Pinpoint the cell where the given text exists, returning its [X, Y] midpoint coordinate. 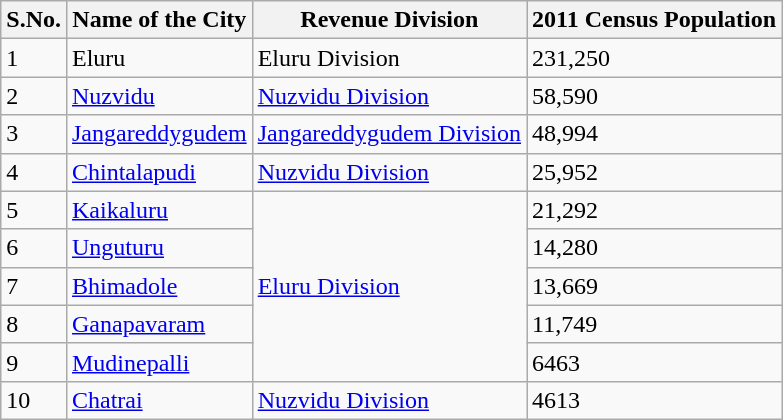
3 [34, 134]
8 [34, 324]
4 [34, 172]
Ganapavaram [159, 324]
Nuzvidu [159, 96]
Name of the City [159, 20]
Unguturu [159, 248]
25,952 [654, 172]
4613 [654, 400]
231,250 [654, 58]
2011 Census Population [654, 20]
13,669 [654, 286]
6 [34, 248]
1 [34, 58]
Eluru [159, 58]
48,994 [654, 134]
Jangareddygudem Division [389, 134]
Chatrai [159, 400]
11,749 [654, 324]
Revenue Division [389, 20]
2 [34, 96]
5 [34, 210]
Bhimadole [159, 286]
Kaikaluru [159, 210]
14,280 [654, 248]
7 [34, 286]
Chintalapudi [159, 172]
9 [34, 362]
21,292 [654, 210]
Jangareddygudem [159, 134]
10 [34, 400]
58,590 [654, 96]
S.No. [34, 20]
6463 [654, 362]
Mudinepalli [159, 362]
